Search for the cell housing the specified text and yield its [x, y] center coordinate. 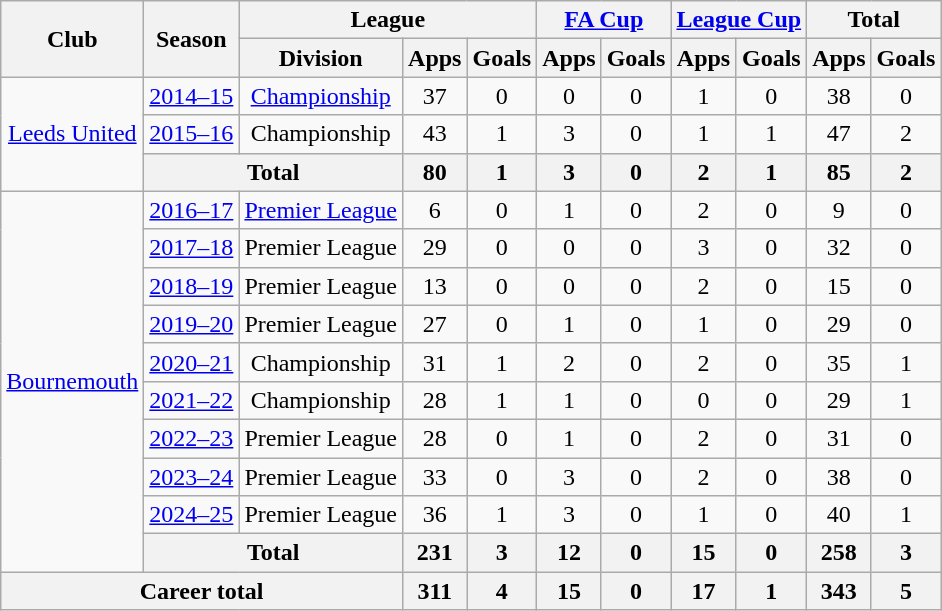
37 [435, 96]
36 [435, 515]
2021–22 [192, 400]
Leeds United [72, 134]
League [388, 20]
2018–19 [192, 286]
2016–17 [192, 210]
2017–18 [192, 248]
258 [839, 553]
6 [435, 210]
35 [839, 362]
80 [435, 172]
2022–23 [192, 438]
2023–24 [192, 477]
2024–25 [192, 515]
17 [704, 591]
43 [435, 134]
13 [435, 286]
FA Cup [604, 20]
2015–16 [192, 134]
27 [435, 324]
40 [839, 515]
9 [839, 210]
47 [839, 134]
343 [839, 591]
Career total [202, 591]
Season [192, 39]
5 [906, 591]
Club [72, 39]
2020–21 [192, 362]
12 [569, 553]
231 [435, 553]
33 [435, 477]
311 [435, 591]
Division [321, 58]
League Cup [739, 20]
2019–20 [192, 324]
32 [839, 248]
2014–15 [192, 96]
4 [502, 591]
85 [839, 172]
Bournemouth [72, 382]
